Search for the cell housing the specified text and yield its (X, Y) center coordinate. 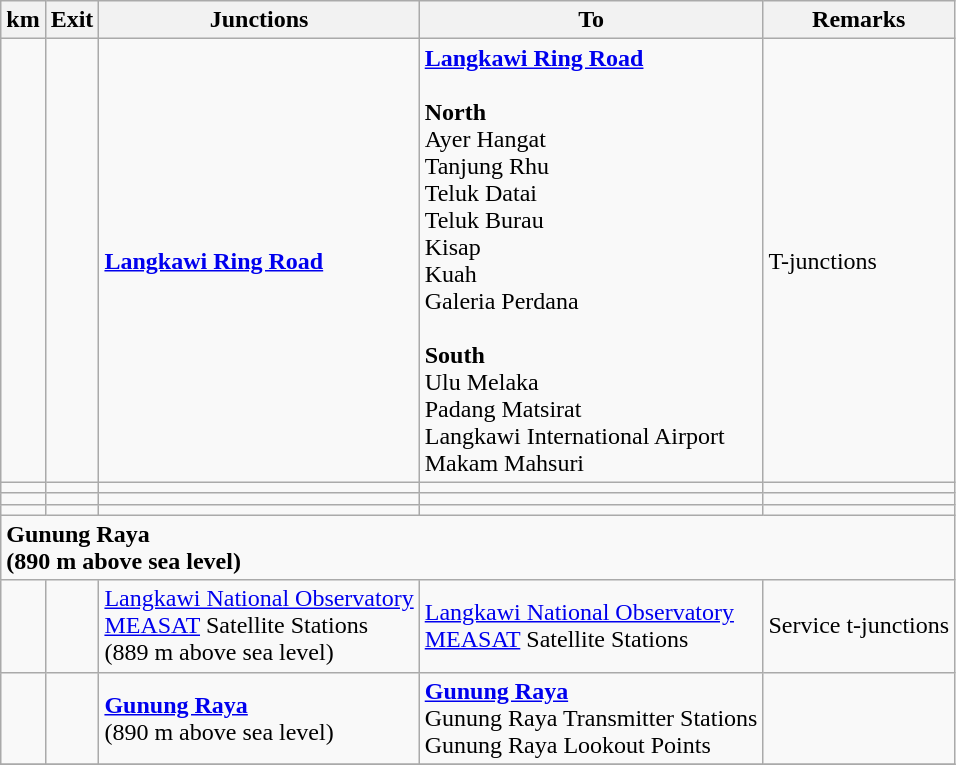
Langkawi Ring Road (259, 260)
To (591, 20)
T-junctions (859, 260)
Exit (72, 20)
Langkawi National ObservatoryMEASAT Satellite Stations(889 m above sea level) (259, 626)
Gunung RayaGunung Raya Transmitter StationsGunung Raya Lookout Points (591, 718)
Remarks (859, 20)
Junctions (259, 20)
Langkawi National ObservatoryMEASAT Satellite Stations (591, 626)
Service t-junctions (859, 626)
km (23, 20)
